Detect which cell encompasses the target text, then output its [X, Y] center coordinate. 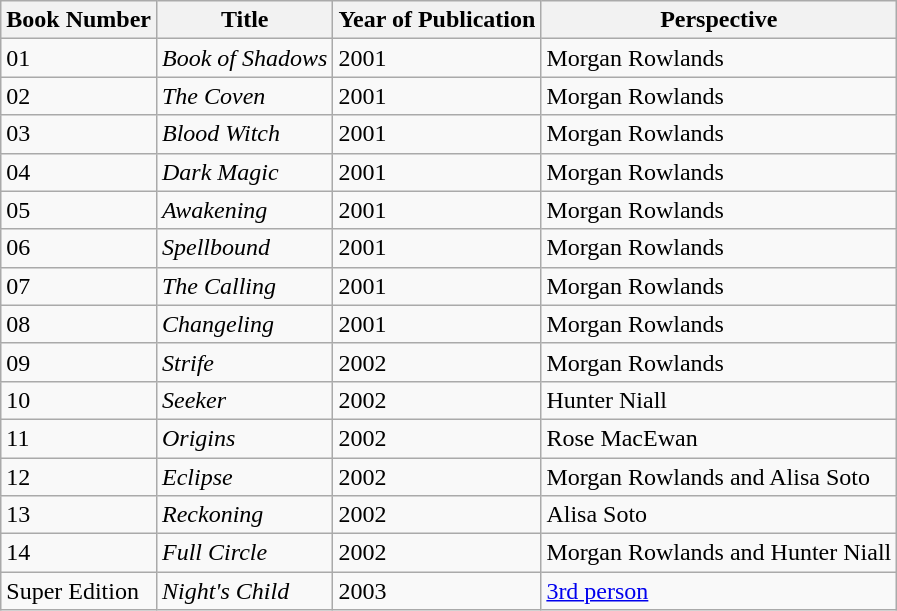
01 [79, 58]
Perspective [719, 20]
04 [79, 172]
Super Edition [79, 591]
13 [79, 515]
Spellbound [244, 248]
02 [79, 96]
3rd person [719, 591]
Origins [244, 438]
Night's Child [244, 591]
Rose MacEwan [719, 438]
Eclipse [244, 477]
Hunter Niall [719, 400]
The Calling [244, 286]
09 [79, 362]
12 [79, 477]
Changeling [244, 324]
Dark Magic [244, 172]
10 [79, 400]
Morgan Rowlands and Alisa Soto [719, 477]
08 [79, 324]
07 [79, 286]
Strife [244, 362]
Title [244, 20]
03 [79, 134]
Full Circle [244, 553]
2003 [437, 591]
Morgan Rowlands and Hunter Niall [719, 553]
Blood Witch [244, 134]
Alisa Soto [719, 515]
Year of Publication [437, 20]
Book Number [79, 20]
The Coven [244, 96]
05 [79, 210]
Book of Shadows [244, 58]
Awakening [244, 210]
14 [79, 553]
Seeker [244, 400]
11 [79, 438]
06 [79, 248]
Reckoning [244, 515]
